Return (x, y) of the center of cell containing provided text 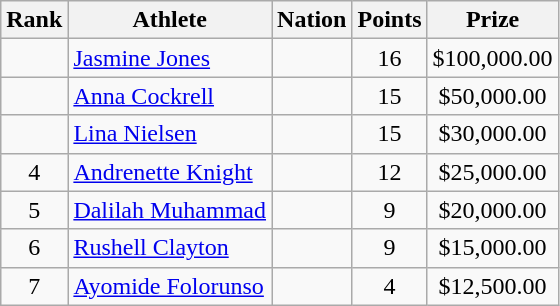
6 (34, 248)
Jasmine Jones (170, 58)
$100,000.00 (492, 58)
Prize (492, 20)
$50,000.00 (492, 96)
Anna Cockrell (170, 96)
$20,000.00 (492, 210)
7 (34, 286)
Rank (34, 20)
Rushell Clayton (170, 248)
Nation (312, 20)
$25,000.00 (492, 172)
Ayomide Folorunso (170, 286)
Dalilah Muhammad (170, 210)
Lina Nielsen (170, 134)
Athlete (170, 20)
$15,000.00 (492, 248)
5 (34, 210)
12 (390, 172)
$30,000.00 (492, 134)
Andrenette Knight (170, 172)
16 (390, 58)
$12,500.00 (492, 286)
Points (390, 20)
